Output the (x, y) coordinate of the center of the cell containing the given text.  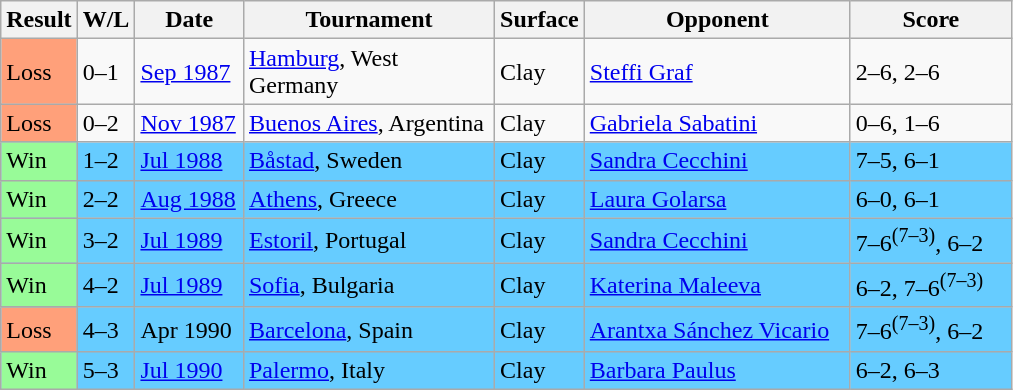
Buenos Aires, Argentina (368, 123)
2–6, 2–6 (930, 72)
Sofia, Bulgaria (368, 286)
Tournament (368, 20)
6–2, 7–6(7–3) (930, 286)
Score (930, 20)
5–3 (106, 371)
Arantxa Sánchez Vicario (717, 330)
4–3 (106, 330)
Båstad, Sweden (368, 161)
6–0, 6–1 (930, 199)
Katerina Maleeva (717, 286)
0–1 (106, 72)
Palermo, Italy (368, 371)
Opponent (717, 20)
Estoril, Portugal (368, 240)
Result (39, 20)
2–2 (106, 199)
6–2, 6–3 (930, 371)
Athens, Greece (368, 199)
7–5, 6–1 (930, 161)
0–6, 1–6 (930, 123)
Jul 1990 (190, 371)
Barcelona, Spain (368, 330)
Apr 1990 (190, 330)
W/L (106, 20)
Laura Golarsa (717, 199)
Barbara Paulus (717, 371)
Date (190, 20)
4–2 (106, 286)
0–2 (106, 123)
Surface (540, 20)
Nov 1987 (190, 123)
1–2 (106, 161)
Sep 1987 (190, 72)
Aug 1988 (190, 199)
Gabriela Sabatini (717, 123)
3–2 (106, 240)
Hamburg, West Germany (368, 72)
Jul 1988 (190, 161)
Steffi Graf (717, 72)
